Return [x, y] of the center of cell containing provided text 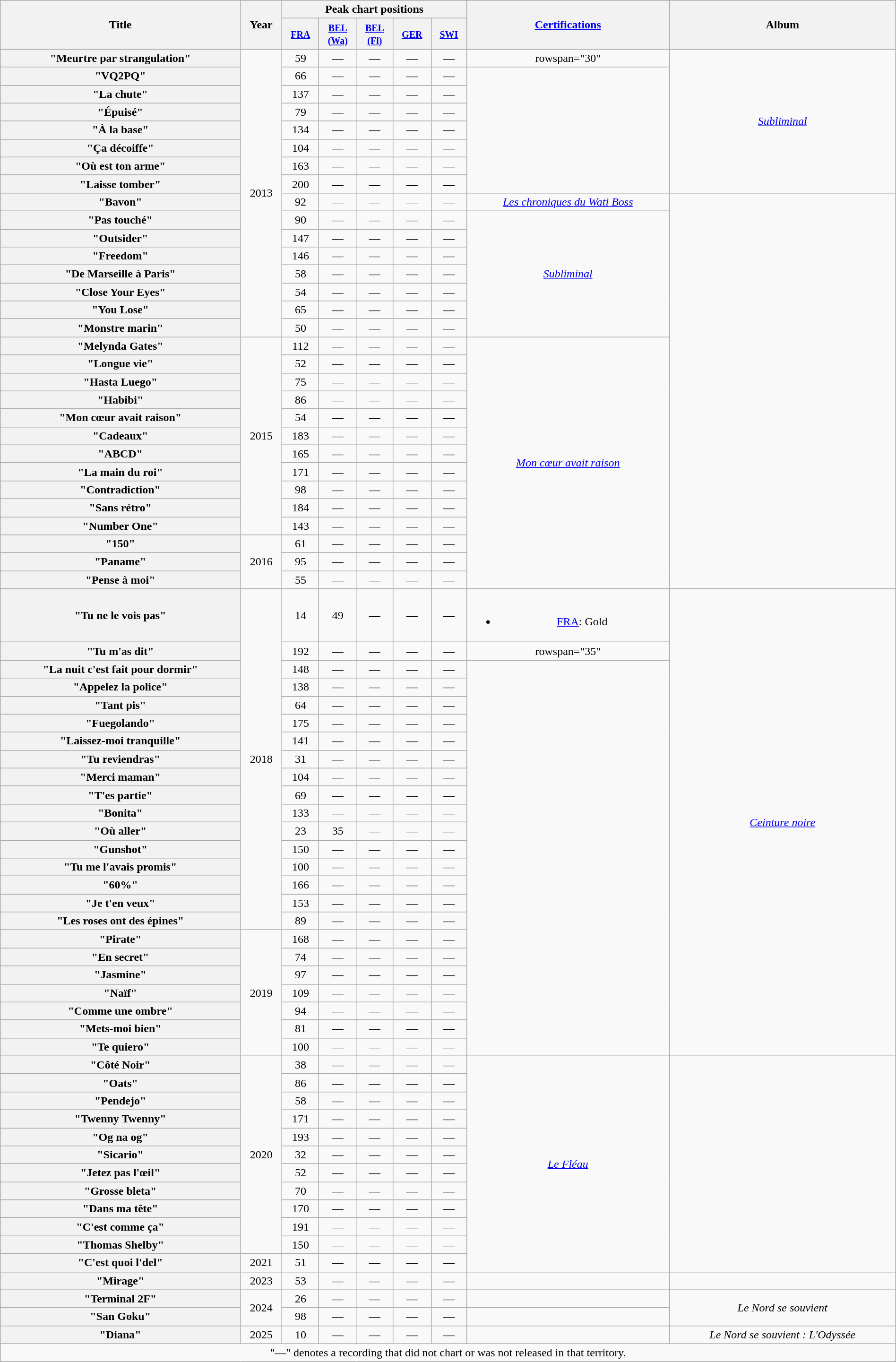
2025 [261, 1335]
"Gunshot" [121, 849]
"Tant pis" [121, 705]
"T'es partie" [121, 795]
51 [301, 1263]
95 [301, 562]
31 [301, 759]
"À la base" [121, 130]
133 [301, 813]
"Number One" [121, 526]
"Hasta Luego" [121, 382]
"Pense à moi" [121, 580]
53 [301, 1281]
"Jetez pas l'œil" [121, 1173]
BEL(Wa) [338, 34]
"60%" [121, 885]
192 [301, 651]
GER [412, 34]
"San Goku" [121, 1317]
"Diana" [121, 1335]
Le Nord se souvient : L'Odyssée [783, 1335]
92 [301, 202]
"Côté Noir" [121, 1065]
Year [261, 25]
"You Lose" [121, 310]
69 [301, 795]
"Longue vie" [121, 364]
175 [301, 723]
Le Fléau [568, 1164]
109 [301, 993]
166 [301, 885]
137 [301, 94]
38 [301, 1065]
191 [301, 1227]
"Merci maman" [121, 777]
"La nuit c'est fait pour dormir" [121, 669]
"Pas touché" [121, 220]
"Freedom" [121, 256]
"En secret" [121, 957]
14 [301, 615]
165 [301, 454]
"Sicario" [121, 1155]
"Où aller" [121, 831]
55 [301, 580]
134 [301, 130]
"Où est ton arme" [121, 166]
"Épuisé" [121, 112]
"Je t'en veux" [121, 903]
"C'est comme ça" [121, 1227]
"Paname" [121, 562]
184 [301, 508]
"Outsider" [121, 238]
"—" denotes a recording that did not chart or was not released in that territory. [448, 1353]
"Te quiero" [121, 1047]
Certifications [568, 25]
183 [301, 436]
89 [301, 921]
Le Nord se souvient [783, 1308]
"Melynda Gates" [121, 346]
SWI [449, 34]
170 [301, 1209]
10 [301, 1335]
"Contradiction" [121, 490]
"Bavon" [121, 202]
"Dans ma tête" [121, 1209]
26 [301, 1299]
Title [121, 25]
"Twenny Twenny" [121, 1119]
"Thomas Shelby" [121, 1245]
"Laisse tomber" [121, 184]
"Pirate" [121, 939]
"VQ2PQ" [121, 76]
"Pendejo" [121, 1101]
FRA: Gold [568, 615]
"Monstre marin" [121, 328]
"Grosse bleta" [121, 1191]
Peak chart positions [374, 9]
rowspan="35" [568, 651]
"La main du roi" [121, 472]
66 [301, 76]
81 [301, 1029]
"La chute" [121, 94]
74 [301, 957]
168 [301, 939]
64 [301, 705]
"Laissez-moi tranquille" [121, 741]
"Les roses ont des épines" [121, 921]
141 [301, 741]
200 [301, 184]
32 [301, 1155]
"Comme une ombre" [121, 1011]
193 [301, 1137]
"Close Your Eyes" [121, 292]
"Ça décoiffe" [121, 148]
"Tu reviendras" [121, 759]
"Habibi" [121, 400]
147 [301, 238]
94 [301, 1011]
163 [301, 166]
112 [301, 346]
"Bonita" [121, 813]
Les chroniques du Wati Boss [568, 202]
rowspan="30" [568, 58]
Mon cœur avait raison [568, 463]
"Tu m'as dit" [121, 651]
2023 [261, 1281]
2015 [261, 436]
"Fuegolando" [121, 723]
75 [301, 382]
97 [301, 975]
35 [338, 831]
49 [338, 615]
"Cadeaux" [121, 436]
148 [301, 669]
"C'est quoi l'del" [121, 1263]
23 [301, 831]
"Appelez la police" [121, 687]
FRA [301, 34]
"Mirage" [121, 1281]
"De Marseille à Paris" [121, 274]
59 [301, 58]
"Oats" [121, 1083]
146 [301, 256]
2018 [261, 759]
"Tu ne le vois pas" [121, 615]
2019 [261, 993]
79 [301, 112]
138 [301, 687]
"150" [121, 544]
"Tu me l'avais promis" [121, 867]
2013 [261, 193]
50 [301, 328]
"Mon cœur avait raison" [121, 418]
"Jasmine" [121, 975]
61 [301, 544]
2020 [261, 1155]
143 [301, 526]
2024 [261, 1308]
"Naïf" [121, 993]
Album [783, 25]
BEL(Fl) [375, 34]
70 [301, 1191]
"Terminal 2F" [121, 1299]
"Og na og" [121, 1137]
2016 [261, 562]
"ABCD" [121, 454]
65 [301, 310]
"Meurtre par strangulation" [121, 58]
"Sans rétro" [121, 508]
Ceinture noire [783, 822]
2021 [261, 1263]
90 [301, 220]
"Mets-moi bien" [121, 1029]
153 [301, 903]
